Capture the cell that displays the provided text and extract its [X, Y] central coordinate. 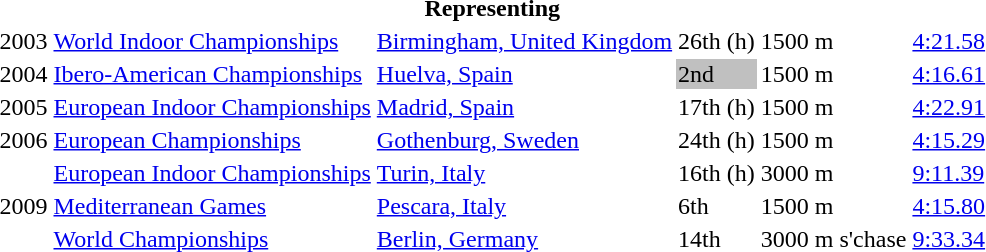
6th [717, 206]
24th (h) [717, 140]
Huelva, Spain [524, 74]
Turin, Italy [524, 173]
Madrid, Spain [524, 107]
Gothenburg, Sweden [524, 140]
2nd [717, 74]
Ibero-American Championships [212, 74]
World Indoor Championships [212, 41]
26th (h) [717, 41]
Birmingham, United Kingdom [524, 41]
Pescara, Italy [524, 206]
17th (h) [717, 107]
16th (h) [717, 173]
Mediterranean Games [212, 206]
3000 m [834, 173]
European Championships [212, 140]
